For the text-containing cell, return its midpoint in [X, Y] coordinate format. 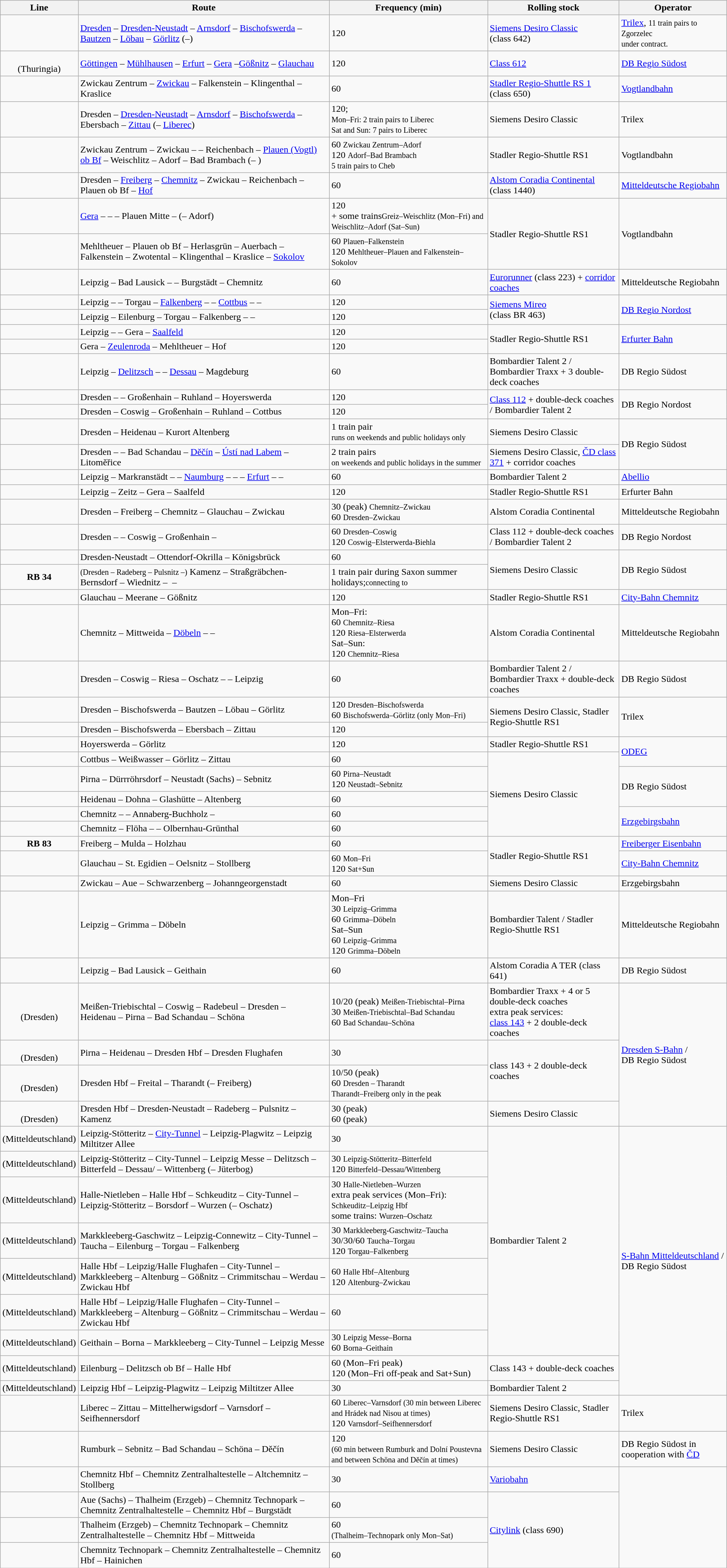
Rumburk – Sebnitz – Bad Schandau – Schöna – Děčín [203, 1449]
Leipzig – – Gera – Saalfeld [203, 332]
Citylink (class 690) [554, 1530]
Bombardier Talent 2 / Bombardier Traxx + double-deck coaches [554, 679]
Siemens Mireo(class BR 463) [554, 309]
60 Plauen–Falkenstein120 Mehltheuer–Plauen and Falkenstein–Sokolov [409, 252]
Operator [673, 8]
Dresden – Freiberg – Chemnitz – Zwickau – Reichenbach – Plauen ob Bf – Hof [203, 186]
Chemnitz – – Annaberg-Buchholz – [203, 814]
Class 612 [554, 64]
120 (60 min between Rumburk and Dolní Poustevna and between Schöna and Děčín at times) [409, 1449]
Siemens Desiro Classic(class 642) [554, 33]
Cottbus – Weißwasser – Görlitz – Zittau [203, 759]
Gera – – – Plauen Mitte – (– Adorf) [203, 216]
Dresden Hbf – Dresden-Neustadt – Radeberg – Pulsnitz – Kamenz [203, 1113]
Halle-Nietleben – Halle Hbf – Schkeuditz – City-Tunnel – Leipzig-Stötteritz – Borsdorf – Wurzen (– Oschatz) [203, 1200]
2 train pairson weekends and public holidays in the summer [409, 457]
1 train pair during Saxon summer holidays;connecting to [409, 577]
30 Leipzig Messe–Borna60 Borna–Geithain [409, 1343]
Siemens Desiro Classic, ČD class 371 + corridor coaches [554, 457]
Heidenau – Dohna – Glashütte – Altenberg [203, 799]
Line [39, 8]
Dresden – Coswig – Riesa – Oschatz – – Leipzig [203, 679]
Mon–Fri30 Leipzig–Grimma60 Grimma–DöbelnSat–Sun60 Leipzig–Grimma120 Grimma–Döbeln [409, 924]
ODEG [673, 752]
Glauchau – St. Egidien – Oelsnitz – Stollberg [203, 863]
Alstom Coradia Continental (class 1440) [554, 186]
Chemnitz Hbf – Chemnitz Zentralhaltestelle – Altchemnitz – Stollberg [203, 1480]
60 Dresden–Coswig120 Coswig–Elsterwerda-Biehla [409, 537]
60 Halle Hbf–Altenburg120 Altenburg–Zwickau [409, 1277]
10/50 (peak)60 Dresden – Tharandt Tharandt–Freiberg only in the peak [409, 1083]
Dresden – Bischofswerda – Bautzen – Löbau – Görlitz [203, 709]
Leipzig-Stötteritz – City-Tunnel – Leipzig Messe – Delitzsch – Bitterfeld – Dessau/ – Wittenberg (– Jüterbog) [203, 1164]
Dresden – Heidenau – Kurort Altenberg [203, 432]
Dresden – – Großenhain – Ruhland – Hoyerswerda [203, 397]
30 (peak)60 (peak) [409, 1113]
RB 34 [39, 577]
120;Mon–Fri: 2 train pairs to LiberecSat and Sun: 7 pairs to Liberec [409, 119]
Dresden – – Bad Schandau – Děčín – Ústí nad Labem – Litoměřice [203, 457]
Chemnitz Technopark – Chemnitz Zentralhaltestelle – Chemnitz Hbf – Hainichen [203, 1555]
1 train pairruns on weekends and public holidays only [409, 432]
Dresden – Freiberg – Chemnitz – Glauchau – Zwickau [203, 512]
Gera – Zeulenroda – Mehltheuer – Hof [203, 347]
Pirna – Heidenau – Dresden Hbf – Dresden Flughafen [203, 1053]
120 Dresden–Bischofswerda60 Bischofswerda–Görlitz (only Mon–Fri) [409, 709]
Zwickau – Aue – Schwarzenberg – Johanngeorgenstadt [203, 883]
Dresden – Dresden-Neustadt – Arnsdorf – Bischofswerda – Bautzen – Löbau – Görlitz (–) [203, 33]
Dresden – Bischofswerda – Ebersbach – Zittau [203, 730]
Eurorunner (class 223) + corridor coaches [554, 282]
Freiberger Eisenbahn [673, 843]
Bombardier Traxx + 4 or 5 double-deck coachesextra peak services:class 143 + 2 double-deck coaches [554, 1011]
Alstom Coradia A TER (class 641) [554, 970]
S-Bahn Mitteldeutschland /DB Regio Südost [673, 1261]
60 Mon–Fri120 Sat+Sun [409, 863]
(Dresden – Radeberg – Pulsnitz –) Kamenz – Straßgräbchen-Bernsdorf – Wiednitz – – [203, 577]
Route [203, 8]
Mehltheuer – Plauen ob Bf – Herlasgrün – Auerbach – Falkenstein – Zwotental – Klingenthal – Kraslice – Sokolov [203, 252]
Geithain – Borna – Markkleeberg – City-Tunnel – Leipzig Messe [203, 1343]
Dresden S-Bahn /DB Regio Südost [673, 1055]
Leipzig – Bad Lausick – Geithain [203, 970]
30 Leipzig-Stötteritz–Bitterfeld120 Bitterfeld–Dessau/Wittenberg [409, 1164]
Leipzig-Stötteritz – City-Tunnel – Leipzig-Plagwitz – Leipzig Miltitzer Allee [203, 1139]
Chemnitz – Mittweida – Döbeln – – [203, 633]
120+ some trainsGreiz–Weischlitz (Mon–Fri) and Weischlitz–Adorf (Sat–Sun) [409, 216]
Frequency (min) [409, 8]
60 (Mon–Fri peak)120 (Mon–Fri off-peak and Sat+Sun) [409, 1368]
Leipzig – – Torgau – Falkenberg – – Cottbus – – [203, 302]
Dresden – Dresden-Neustadt – Arnsdorf – Bischofswerda – Ebersbach – Zittau (– Liberec) [203, 119]
Hoyerswerda – Görlitz [203, 744]
Bombardier Talent 2 / Bombardier Traxx + 3 double-deck coaches [554, 372]
Variobahn [554, 1480]
Abellio [673, 477]
Freiberg – Mulda – Holzhau [203, 843]
10/20 (peak) Meißen-Triebischtal–Pirna30 Meißen-Triebischtal–Bad Schandau60 Bad Schandau–Schöna [409, 1011]
Leipzig – Markranstädt – – Naumburg – – – Erfurt – – [203, 477]
Leipzig – Delitzsch – – Dessau – Magdeburg [203, 372]
Bombardier Talent / Stadler Regio-Shuttle RS1 [554, 924]
Eilenburg – Delitzsch ob Bf – Halle Hbf [203, 1368]
Dresden – Coswig – Großenhain – Ruhland – Cottbus [203, 412]
Mon–Fri:60 Chemnitz–Riesa120 Riesa–ElsterwerdaSat–Sun:120 Chemnitz–Riesa [409, 633]
Pirna – Dürrröhrsdorf – Neustadt (Sachs) – Sebnitz [203, 779]
Liberec – Zittau – Mittelherwigsdorf – Varnsdorf – Seifhennersdorf [203, 1413]
Leipzig – Eilenburg – Torgau – Falkenberg – – [203, 317]
Dresden-Neustadt – Ottendorf-Okrilla – Königsbrück [203, 557]
Chemnitz – Flöha – – Olbernhau-Grünthal [203, 829]
Markkleeberg-Gaschwitz – Leipzig-Connewitz – City-Tunnel – Taucha – Eilenburg – Torgau – Falkenberg [203, 1241]
Rolling stock [554, 8]
Stadler Regio-Shuttle RS 1(class 650) [554, 88]
Leipzig Hbf – Leipzig-Plagwitz – Leipzig Miltitzer Allee [203, 1388]
Dresden – – Coswig – Großenhain – [203, 537]
60(Thalheim–Technopark only Mon–Sat) [409, 1530]
Trilex, 11 train pairs to Zgorzelec under contract. [673, 33]
Leipzig – Grimma – Döbeln [203, 924]
Thalheim (Erzgeb) – Chemnitz Technopark – Chemnitz Zentralhaltestelle – Chemnitz Hbf – Mittweida [203, 1530]
(Thuringia) [39, 64]
Göttingen – Mühlhausen – Erfurt – Gera –Gößnitz – Glauchau [203, 64]
30 Halle-Nietleben–Wurzenextra peak services (Mon–Fri): Schkeuditz–Leipzig Hbfsome trains: Wurzen–Oschatz [409, 1200]
Dresden Hbf – Freital – Tharandt (– Freiberg) [203, 1083]
60 Pirna–Neustadt120 Neustadt–Sebnitz [409, 779]
Meißen-Triebischtal – Coswig – Radebeul – Dresden – Heidenau – Pirna – Bad Schandau – Schöna [203, 1011]
RB 83 [39, 843]
60 Zwickau Zentrum–Adorf120 Adorf–Bad Brambach5 train pairs to Cheb [409, 155]
60 Liberec–Varnsdorf (30 min between Liberec and Hrádek nad Nisou at times)120 Varnsdorf–Seifhennersdorf [409, 1413]
Leipzig – Bad Lausick – – Burgstädt – Chemnitz [203, 282]
Class 143 + double-deck coaches [554, 1368]
Glauchau – Meerane – Gößnitz [203, 597]
Aue (Sachs) – Thalheim (Erzgeb) – Chemnitz Technopark – Chemnitz Zentralhaltestelle – Chemnitz Hbf – Burgstädt [203, 1504]
class 143 + 2 double-deck coaches [554, 1070]
Zwickau Zentrum – Zwickau – Falkenstein – Klingenthal – Kraslice [203, 88]
DB Regio Südost in cooperation with ČD [673, 1449]
Leipzig – Zeitz – Gera – Saalfeld [203, 492]
Zwickau Zentrum – Zwickau – – Reichenbach – Plauen (Vogtl) ob Bf – Weischlitz – Adorf – Bad Brambach (– ) [203, 155]
30 (peak) Chemnitz–Zwickau60 Dresden–Zwickau [409, 512]
30 Markkleeberg-Gaschwitz–Taucha30/30/60 Taucha–Torgau120 Torgau–Falkenberg [409, 1241]
